Determine the [x, y] coordinate at the center of the cell enclosing the given text.  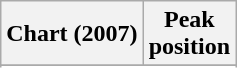
Peakposition [189, 34]
Chart (2007) [72, 34]
